Provide the (X, Y) coordinate of the cell's center where the given text is located.  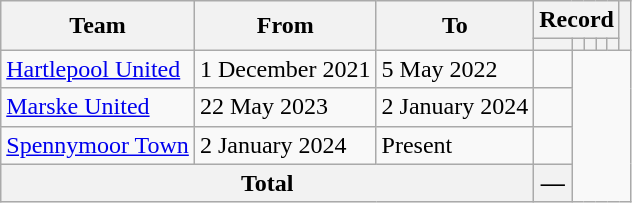
Present (455, 145)
Hartlepool United (98, 69)
Record (577, 20)
— (553, 183)
Total (268, 183)
To (455, 26)
22 May 2023 (285, 107)
1 December 2021 (285, 69)
Spennymoor Town (98, 145)
From (285, 26)
Team (98, 26)
Marske United (98, 107)
5 May 2022 (455, 69)
